Extract the [X, Y] coordinate from the center of the cell holding the provided text.  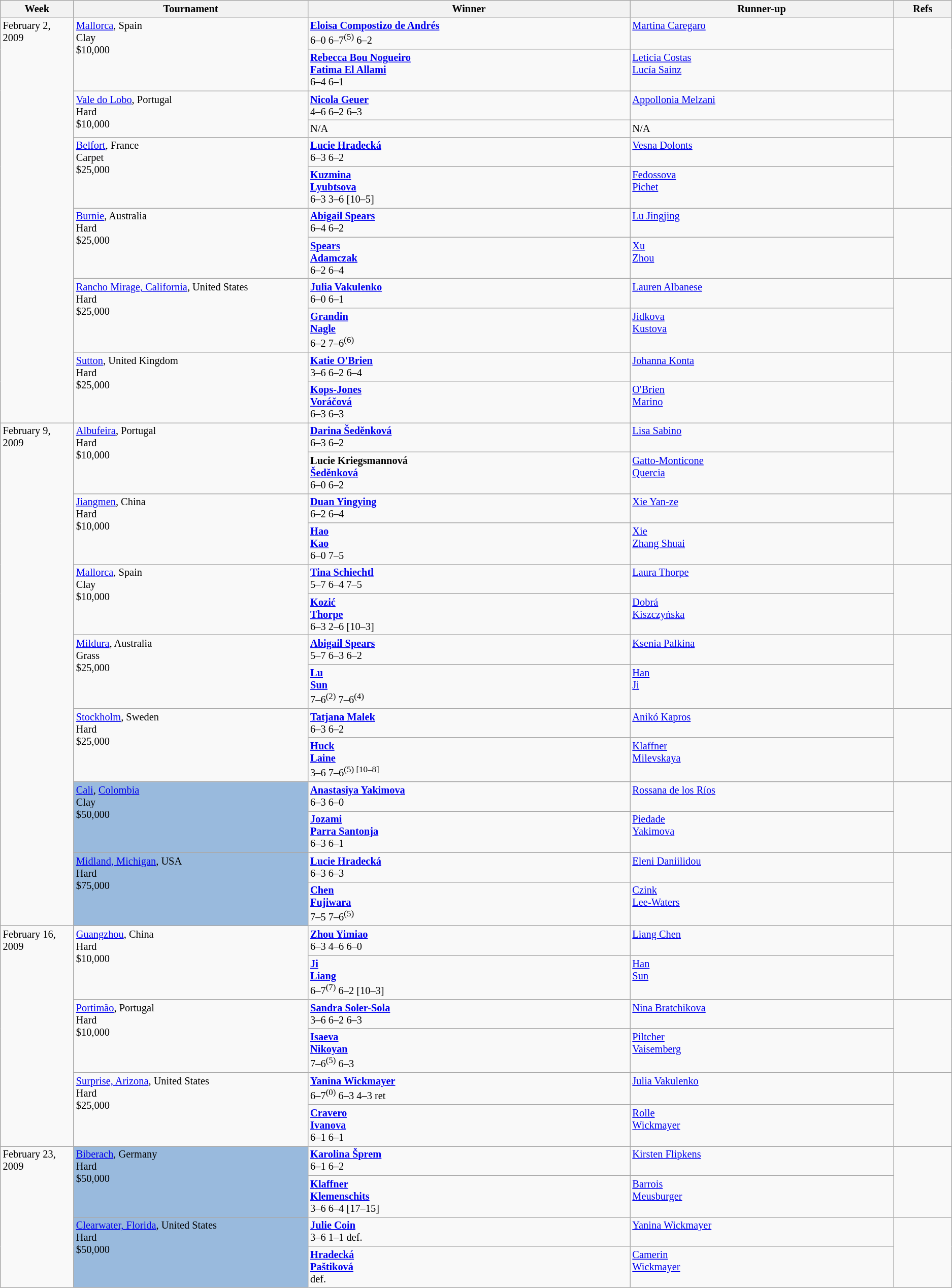
Mildura, Australia Grass $25,000 [191, 671]
Hradecká Paštiková def. [469, 1267]
Piltcher Vaisemberg [762, 1051]
Sutton, United Kingdom Hard $25,000 [191, 387]
Rebecca Bou Nogueiro Fatima El Allami 6–4 6–1 [469, 70]
Yanina Wickmayer 6–7(0) 6–3 4–3 ret [469, 1088]
Lisa Sabino [762, 437]
Biberach, Germany Hard $50,000 [191, 1181]
Liang Chen [762, 941]
Jozami Parra Santonja 6–3 6–1 [469, 832]
Czink Lee-Waters [762, 904]
Duan Yingying 6–2 6–4 [469, 508]
Albufeira, Portugal Hard $10,000 [191, 458]
Abigail Spears 5–7 6–3 6–2 [469, 649]
Kozić Thorpe 6–3 2–6 [10–3] [469, 614]
February 2, 2009 [37, 220]
Sandra Soler-Sola 3–6 6–2 6–3 [469, 1014]
Julia Vakulenko 6–0 6–1 [469, 293]
Cali, Colombia Clay $50,000 [191, 817]
Refs [923, 9]
Barrois Meusburger [762, 1196]
Dobrá Kiszczyńska [762, 614]
Anikó Kapros [762, 723]
Jiangmen, China Hard $10,000 [191, 529]
Eloisa Compostizo de Andrés 6–0 6–7(5) 6–2 [469, 34]
Isaeva Nikoyan 7–6(5) 6–3 [469, 1051]
Ji Liang 6–7(7) 6–2 [10–3] [469, 977]
Rolle Wickmayer [762, 1126]
Piedade Yakimova [762, 832]
Surprise, Arizona, United States Hard $25,000 [191, 1110]
February 16, 2009 [37, 1036]
Nicola Geuer 4–6 6–2 6–3 [469, 106]
Chen Fujiwara 7–5 7–6(5) [469, 904]
Klaffner Klemenschits 3–6 6–4 [17–15] [469, 1196]
Spears Adamczak 6–2 6–4 [469, 258]
Kuzmina Lyubtsova 6–3 3–6 [10–5] [469, 187]
Lauren Albanese [762, 293]
Stockholm, Sweden Hard $25,000 [191, 745]
Xie Zhang Shuai [762, 543]
Leticia Costas Lucía Sainz [762, 70]
Abigail Spears 6–4 6–2 [469, 222]
Hao Kao 6–0 7–5 [469, 543]
Portimão, Portugal Hard $10,000 [191, 1036]
Belfort, France Carpet $25,000 [191, 173]
Burnie, Australia Hard $25,000 [191, 243]
Han Sun [762, 977]
Julie Coin 3–6 1–1 def. [469, 1232]
Johanna Konta [762, 367]
Lucie Hradecká 6–3 6–3 [469, 867]
Gatto-Monticone Quercia [762, 473]
Appollonia Melzani [762, 106]
Darina Šeděnková 6–3 6–2 [469, 437]
Grandin Nagle 6–2 7–6(6) [469, 330]
Clearwater, Florida, United States Hard $50,000 [191, 1252]
Xu Zhou [762, 258]
Lu Jingjing [762, 222]
Kops-Jones Voráčová 6–3 6–3 [469, 402]
Han Ji [762, 686]
Cravero Ivanova 6–1 6–1 [469, 1126]
Lucie Kriegsmannová Šeděnková 6–0 6–2 [469, 473]
Winner [469, 9]
Anastasiya Yakimova 6–3 6–0 [469, 797]
Vale do Lobo, Portugal Hard $10,000 [191, 114]
February 9, 2009 [37, 674]
Klaffner Milevskaya [762, 759]
Week [37, 9]
Jidkova Kustova [762, 330]
Kirsten Flipkens [762, 1161]
Julia Vakulenko [762, 1088]
Zhou Yimiao 6–3 4–6 6–0 [469, 941]
Huck Laine 3–6 7–6(5) [10–8] [469, 759]
Guangzhou, China Hard $10,000 [191, 963]
Fedossova Pichet [762, 187]
Ksenia Palkina [762, 649]
Martina Caregaro [762, 34]
Tatjana Malek 6–3 6–2 [469, 723]
Eleni Daniilidou [762, 867]
Xie Yan-ze [762, 508]
O'Brien Marino [762, 402]
Yanina Wickmayer [762, 1232]
Katie O'Brien 3–6 6–2 6–4 [469, 367]
Lu Sun 7–6(2) 7–6(4) [469, 686]
Camerin Wickmayer [762, 1267]
Karolina Šprem 6–1 6–2 [469, 1161]
Vesna Dolonts [762, 152]
Lucie Hradecká 6–3 6–2 [469, 152]
Tournament [191, 9]
Rancho Mirage, California, United States Hard $25,000 [191, 316]
Tina Schiechtl 5–7 6–4 7–5 [469, 579]
Rossana de los Ríos [762, 797]
Laura Thorpe [762, 579]
Runner-up [762, 9]
February 23, 2009 [37, 1216]
Nina Bratchikova [762, 1014]
Midland, Michigan, USA Hard $75,000 [191, 889]
